Determine the [x, y] coordinate at the center of the cell enclosing the given text.  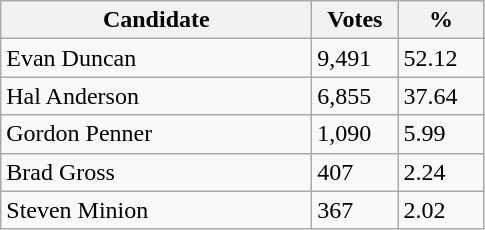
Candidate [156, 20]
407 [355, 172]
1,090 [355, 134]
Steven Minion [156, 210]
% [441, 20]
Brad Gross [156, 172]
Evan Duncan [156, 58]
367 [355, 210]
Votes [355, 20]
5.99 [441, 134]
37.64 [441, 96]
52.12 [441, 58]
6,855 [355, 96]
2.24 [441, 172]
9,491 [355, 58]
2.02 [441, 210]
Gordon Penner [156, 134]
Hal Anderson [156, 96]
